Detect which cell encompasses the target text, then output its [X, Y] center coordinate. 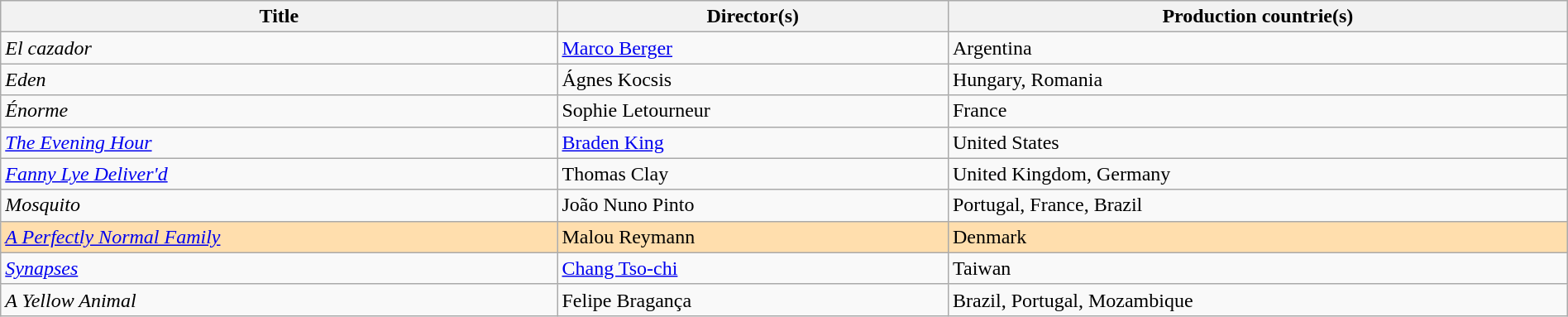
Portugal, France, Brazil [1257, 205]
Synapses [280, 268]
Malou Reymann [753, 237]
Eden [280, 79]
A Yellow Animal [280, 300]
Taiwan [1257, 268]
A Perfectly Normal Family [280, 237]
Ágnes Kocsis [753, 79]
The Evening Hour [280, 142]
Denmark [1257, 237]
El cazador [280, 48]
Marco Berger [753, 48]
Felipe Bragança [753, 300]
Fanny Lye Deliver'd [280, 174]
United States [1257, 142]
Énorme [280, 111]
Braden King [753, 142]
Argentina [1257, 48]
Hungary, Romania [1257, 79]
João Nuno Pinto [753, 205]
Sophie Letourneur [753, 111]
Title [280, 17]
Chang Tso-chi [753, 268]
Production countrie(s) [1257, 17]
United Kingdom, Germany [1257, 174]
Thomas Clay [753, 174]
Mosquito [280, 205]
France [1257, 111]
Director(s) [753, 17]
Brazil, Portugal, Mozambique [1257, 300]
